Provide the [x, y] coordinate of the cell's center where the given text is located.  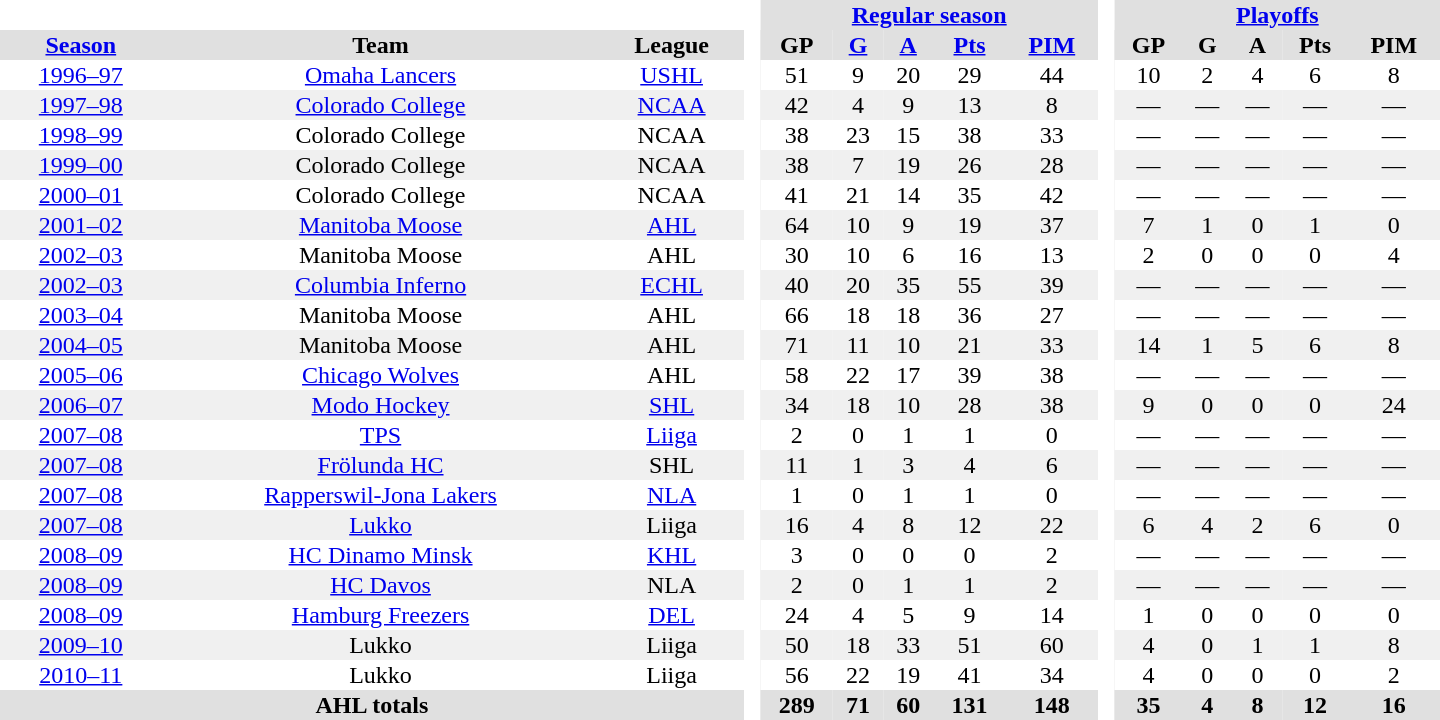
2009–10 [81, 645]
56 [796, 675]
HC Dinamo Minsk [381, 555]
37 [1052, 225]
58 [796, 375]
2005–06 [81, 375]
Chicago Wolves [381, 375]
Omaha Lancers [381, 75]
44 [1052, 75]
26 [969, 165]
131 [969, 705]
2006–07 [81, 405]
66 [796, 315]
ECHL [671, 285]
Rapperswil-Jona Lakers [381, 495]
50 [796, 645]
Regular season [929, 15]
2010–11 [81, 675]
1999–00 [81, 165]
36 [969, 315]
27 [1052, 315]
64 [796, 225]
23 [858, 135]
Frölunda HC [381, 465]
USHL [671, 75]
Columbia Inferno [381, 285]
2004–05 [81, 345]
Team [381, 45]
1996–97 [81, 75]
1998–99 [81, 135]
15 [908, 135]
HC Davos [381, 585]
40 [796, 285]
17 [908, 375]
2000–01 [81, 195]
League [671, 45]
2003–04 [81, 315]
Hamburg Freezers [381, 615]
2001–02 [81, 225]
29 [969, 75]
30 [796, 255]
Season [81, 45]
Playoffs [1278, 15]
55 [969, 285]
1997–98 [81, 105]
DEL [671, 615]
KHL [671, 555]
TPS [381, 435]
Modo Hockey [381, 405]
148 [1052, 705]
AHL totals [372, 705]
289 [796, 705]
